Return the (x, y) coordinate for the center point of the cell that contains the specified text.  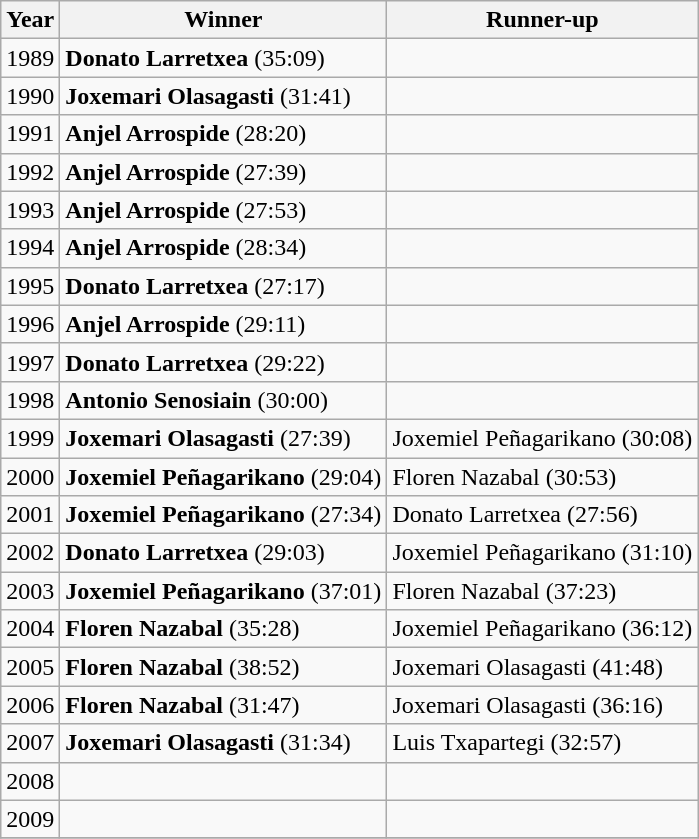
2006 (30, 705)
2005 (30, 667)
1995 (30, 286)
Floren Nazabal (31:47) (224, 705)
Joxemiel Peñagarikano (36:12) (542, 629)
2008 (30, 781)
Anjel Arrospide (27:39) (224, 172)
1989 (30, 58)
Anjel Arrospide (29:11) (224, 324)
Donato Larretxea (35:09) (224, 58)
Donato Larretxea (27:17) (224, 286)
1998 (30, 400)
Joxemiel Peñagarikano (27:34) (224, 515)
Winner (224, 20)
1993 (30, 210)
Floren Nazabal (37:23) (542, 591)
Antonio Senosiain (30:00) (224, 400)
2009 (30, 819)
Joxemiel Peñagarikano (29:04) (224, 477)
1991 (30, 134)
1992 (30, 172)
1999 (30, 438)
1990 (30, 96)
2004 (30, 629)
Year (30, 20)
Floren Nazabal (30:53) (542, 477)
Luis Txapartegi (32:57) (542, 743)
1994 (30, 248)
2003 (30, 591)
Donato Larretxea (29:03) (224, 553)
Donato Larretxea (27:56) (542, 515)
Anjel Arrospide (28:34) (224, 248)
1997 (30, 362)
Runner-up (542, 20)
Donato Larretxea (29:22) (224, 362)
Joxemari Olasagasti (27:39) (224, 438)
Joxemiel Peñagarikano (30:08) (542, 438)
Joxemari Olasagasti (31:41) (224, 96)
Floren Nazabal (35:28) (224, 629)
2001 (30, 515)
Joxemari Olasagasti (36:16) (542, 705)
Joxemari Olasagasti (31:34) (224, 743)
2002 (30, 553)
Joxemiel Peñagarikano (37:01) (224, 591)
Joxemiel Peñagarikano (31:10) (542, 553)
Anjel Arrospide (28:20) (224, 134)
1996 (30, 324)
Joxemari Olasagasti (41:48) (542, 667)
2000 (30, 477)
Floren Nazabal (38:52) (224, 667)
2007 (30, 743)
Anjel Arrospide (27:53) (224, 210)
